Return the (X, Y) coordinate for the center point of the cell that contains the specified text.  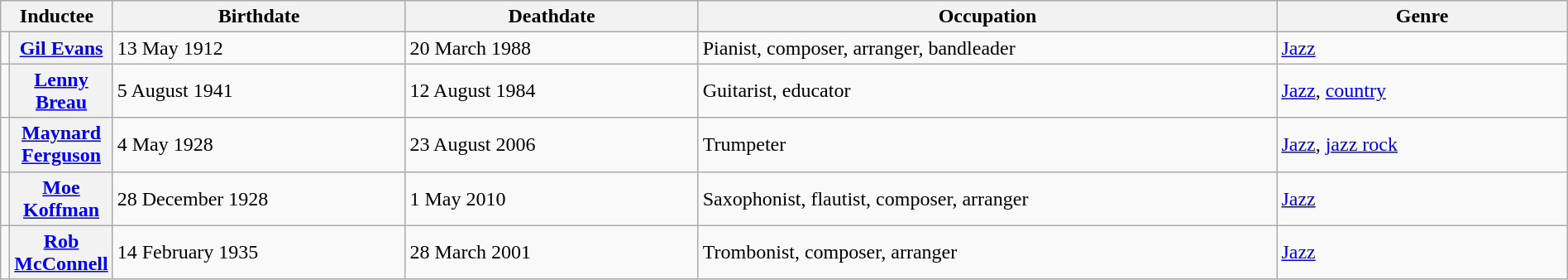
Jazz, jazz rock (1422, 144)
Jazz, country (1422, 91)
1 May 2010 (552, 199)
14 February 1935 (259, 252)
13 May 1912 (259, 48)
Lenny Breau (61, 91)
23 August 2006 (552, 144)
Birthdate (259, 17)
Gil Evans (61, 48)
Trombonist, composer, arranger (987, 252)
4 May 1928 (259, 144)
Deathdate (552, 17)
5 August 1941 (259, 91)
Saxophonist, flautist, composer, arranger (987, 199)
Genre (1422, 17)
Inductee (56, 17)
20 March 1988 (552, 48)
Trumpeter (987, 144)
Rob McConnell (61, 252)
Occupation (987, 17)
28 December 1928 (259, 199)
Maynard Ferguson (61, 144)
Pianist, composer, arranger, bandleader (987, 48)
12 August 1984 (552, 91)
Moe Koffman (61, 199)
28 March 2001 (552, 252)
Guitarist, educator (987, 91)
